Return (x, y) of the center of cell containing provided text 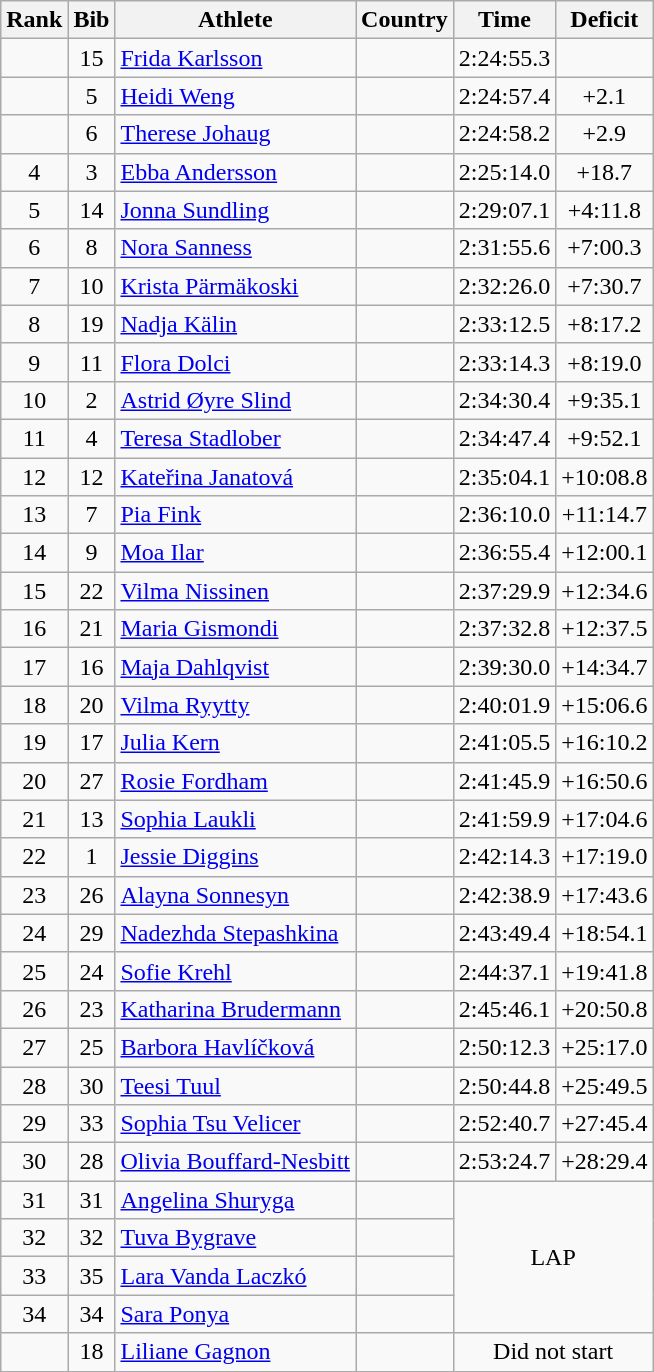
Angelina Shuryga (236, 1200)
+12:34.6 (604, 591)
+8:19.0 (604, 362)
+10:08.8 (604, 477)
+20:50.8 (604, 1009)
2:24:55.3 (504, 58)
2:34:47.4 (504, 438)
Ebba Andersson (236, 172)
Katharina Brudermann (236, 1009)
2:44:37.1 (504, 971)
LAP (553, 1257)
Deficit (604, 20)
2:24:57.4 (504, 96)
2:39:30.0 (504, 667)
2:40:01.9 (504, 705)
Did not start (553, 1352)
Lara Vanda Laczkó (236, 1276)
+2.1 (604, 96)
2:42:38.9 (504, 895)
+18.7 (604, 172)
+27:45.4 (604, 1124)
Pia Fink (236, 515)
+19:41.8 (604, 971)
+12:37.5 (604, 629)
Julia Kern (236, 743)
+28:29.4 (604, 1162)
Time (504, 20)
Maja Dahlqvist (236, 667)
+18:54.1 (604, 933)
Nadezhda Stepashkina (236, 933)
2:43:49.4 (504, 933)
Teresa Stadlober (236, 438)
+9:35.1 (604, 400)
Vilma Nissinen (236, 591)
+16:10.2 (604, 743)
Maria Gismondi (236, 629)
+8:17.2 (604, 324)
Nadja Kälin (236, 324)
Sara Ponya (236, 1314)
Sophia Laukli (236, 819)
Tuva Bygrave (236, 1238)
1 (92, 857)
Teesi Tuul (236, 1085)
2:36:55.4 (504, 553)
2:41:05.5 (504, 743)
2:25:14.0 (504, 172)
2:45:46.1 (504, 1009)
Krista Pärmäkoski (236, 286)
Nora Sanness (236, 248)
2:50:44.8 (504, 1085)
Sophia Tsu Velicer (236, 1124)
+16:50.6 (604, 781)
Olivia Bouffard-Nesbitt (236, 1162)
Sofie Krehl (236, 971)
2:53:24.7 (504, 1162)
2:33:14.3 (504, 362)
2:33:12.5 (504, 324)
Rank (34, 20)
2:32:26.0 (504, 286)
2:37:32.8 (504, 629)
2:35:04.1 (504, 477)
2:41:45.9 (504, 781)
+14:34.7 (604, 667)
+25:17.0 (604, 1047)
2:52:40.7 (504, 1124)
Bib (92, 20)
Frida Karlsson (236, 58)
2:36:10.0 (504, 515)
Vilma Ryytty (236, 705)
Therese Johaug (236, 134)
Rosie Fordham (236, 781)
+7:00.3 (604, 248)
+15:06.6 (604, 705)
Athlete (236, 20)
2:34:30.4 (504, 400)
Jonna Sundling (236, 210)
Liliane Gagnon (236, 1352)
2:42:14.3 (504, 857)
2:29:07.1 (504, 210)
+17:19.0 (604, 857)
2:31:55.6 (504, 248)
Flora Dolci (236, 362)
Country (405, 20)
35 (92, 1276)
2:41:59.9 (504, 819)
+12:00.1 (604, 553)
+7:30.7 (604, 286)
2 (92, 400)
+2.9 (604, 134)
Jessie Diggins (236, 857)
+17:04.6 (604, 819)
+17:43.6 (604, 895)
2:24:58.2 (504, 134)
Moa Ilar (236, 553)
Astrid Øyre Slind (236, 400)
+9:52.1 (604, 438)
Barbora Havlíčková (236, 1047)
Alayna Sonnesyn (236, 895)
+4:11.8 (604, 210)
2:37:29.9 (504, 591)
Kateřina Janatová (236, 477)
Heidi Weng (236, 96)
+25:49.5 (604, 1085)
+11:14.7 (604, 515)
2:50:12.3 (504, 1047)
3 (92, 172)
